Return [x, y] of the center of cell containing provided text 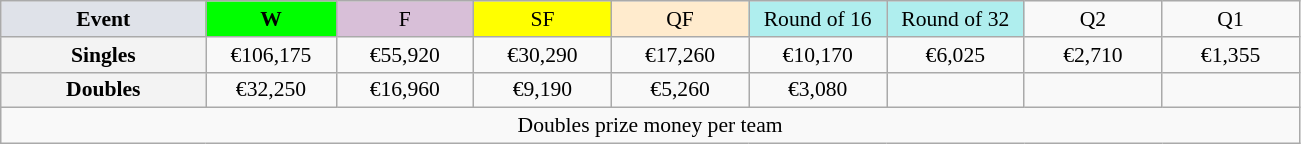
€6,025 [955, 55]
SF [543, 19]
€106,175 [271, 55]
€9,190 [543, 90]
Round of 32 [955, 19]
€32,250 [271, 90]
Singles [104, 55]
€10,170 [818, 55]
Event [104, 19]
€5,260 [680, 90]
F [405, 19]
QF [680, 19]
Q2 [1093, 19]
Doubles prize money per team [650, 126]
€30,290 [543, 55]
Q1 [1231, 19]
€3,080 [818, 90]
Round of 16 [818, 19]
Doubles [104, 90]
€1,355 [1231, 55]
€55,920 [405, 55]
€2,710 [1093, 55]
W [271, 19]
€17,260 [680, 55]
€16,960 [405, 90]
